For the text-containing cell, return its midpoint in (x, y) coordinate format. 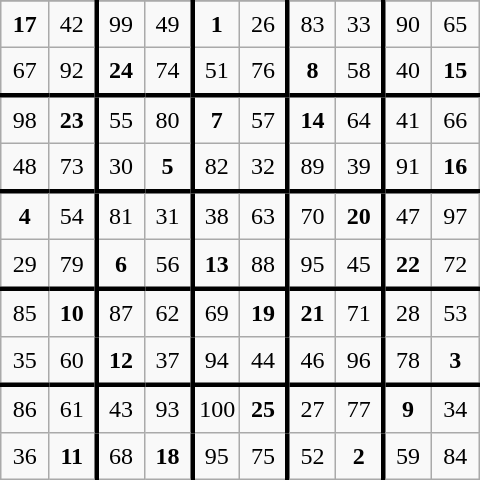
8 (312, 71)
88 (264, 264)
98 (25, 119)
44 (264, 360)
28 (407, 312)
39 (360, 168)
81 (120, 216)
82 (216, 168)
80 (168, 119)
64 (360, 119)
33 (360, 24)
38 (216, 216)
75 (264, 456)
76 (264, 71)
65 (455, 24)
16 (455, 168)
69 (216, 312)
5 (168, 168)
21 (312, 312)
25 (264, 409)
19 (264, 312)
73 (73, 168)
31 (168, 216)
92 (73, 71)
58 (360, 71)
63 (264, 216)
59 (407, 456)
68 (120, 456)
54 (73, 216)
60 (73, 360)
86 (25, 409)
77 (360, 409)
99 (120, 24)
20 (360, 216)
53 (455, 312)
55 (120, 119)
17 (25, 24)
40 (407, 71)
24 (120, 71)
87 (120, 312)
30 (120, 168)
70 (312, 216)
52 (312, 456)
2 (360, 456)
42 (73, 24)
62 (168, 312)
34 (455, 409)
89 (312, 168)
3 (455, 360)
57 (264, 119)
45 (360, 264)
10 (73, 312)
61 (73, 409)
6 (120, 264)
72 (455, 264)
96 (360, 360)
67 (25, 71)
46 (312, 360)
11 (73, 456)
32 (264, 168)
49 (168, 24)
1 (216, 24)
51 (216, 71)
78 (407, 360)
7 (216, 119)
74 (168, 71)
23 (73, 119)
47 (407, 216)
29 (25, 264)
35 (25, 360)
41 (407, 119)
85 (25, 312)
22 (407, 264)
18 (168, 456)
14 (312, 119)
15 (455, 71)
13 (216, 264)
48 (25, 168)
43 (120, 409)
83 (312, 24)
66 (455, 119)
84 (455, 456)
97 (455, 216)
37 (168, 360)
12 (120, 360)
9 (407, 409)
4 (25, 216)
90 (407, 24)
79 (73, 264)
100 (216, 409)
26 (264, 24)
93 (168, 409)
27 (312, 409)
71 (360, 312)
36 (25, 456)
94 (216, 360)
91 (407, 168)
56 (168, 264)
